Return the [x, y] coordinate for the center point of the cell that contains the specified text.  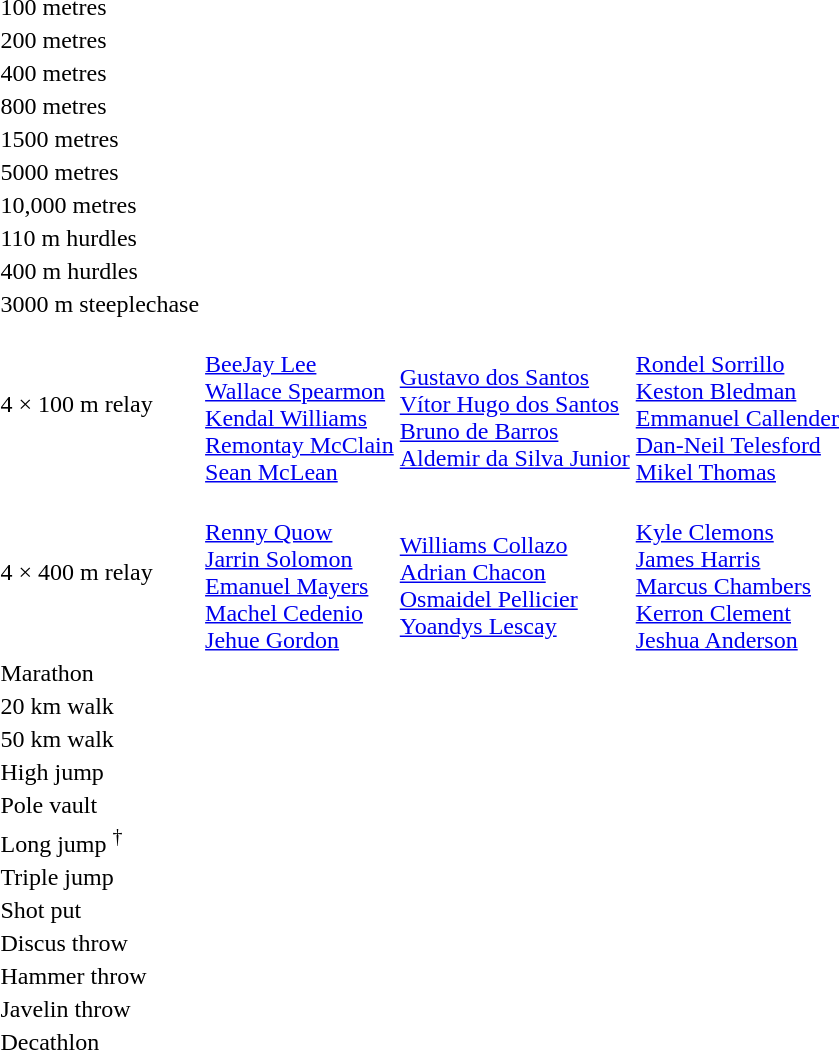
Gustavo dos Santos Vítor Hugo dos Santos Bruno de Barros Aldemir da Silva Junior [514, 404]
Renny Quow Jarrin Solomon Emanuel Mayers Machel Cedenio Jehue Gordon [300, 572]
Williams CollazoAdrian ChaconOsmaidel PellicierYoandys Lescay [514, 572]
BeeJay Lee Wallace Spearmon Kendal Williams Remontay McClain Sean McLean [300, 404]
